From the cell containing the given text, extract its center point as [X, Y] coordinate. 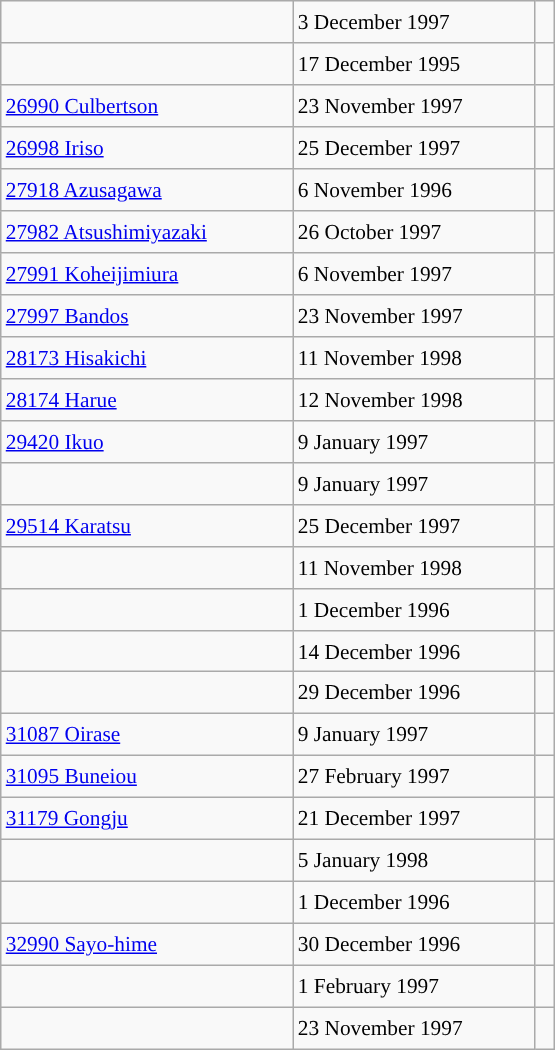
27991 Koheijimiura [147, 274]
31095 Buneiou [147, 777]
27982 Atsushimiyazaki [147, 232]
26990 Culbertson [147, 106]
29420 Ikuo [147, 441]
21 December 1997 [414, 819]
14 December 1996 [414, 651]
27918 Azusagawa [147, 190]
17 December 1995 [414, 64]
30 December 1996 [414, 945]
29514 Karatsu [147, 525]
29 December 1996 [414, 693]
32990 Sayo-hime [147, 945]
6 November 1996 [414, 190]
26 October 1997 [414, 232]
6 November 1997 [414, 274]
1 February 1997 [414, 986]
26998 Iriso [147, 148]
3 December 1997 [414, 22]
31087 Oirase [147, 735]
31179 Gongju [147, 819]
27 February 1997 [414, 777]
12 November 1998 [414, 399]
28173 Hisakichi [147, 358]
27997 Bandos [147, 316]
28174 Harue [147, 399]
5 January 1998 [414, 861]
